Output the [X, Y] coordinate of the center of the cell containing the given text.  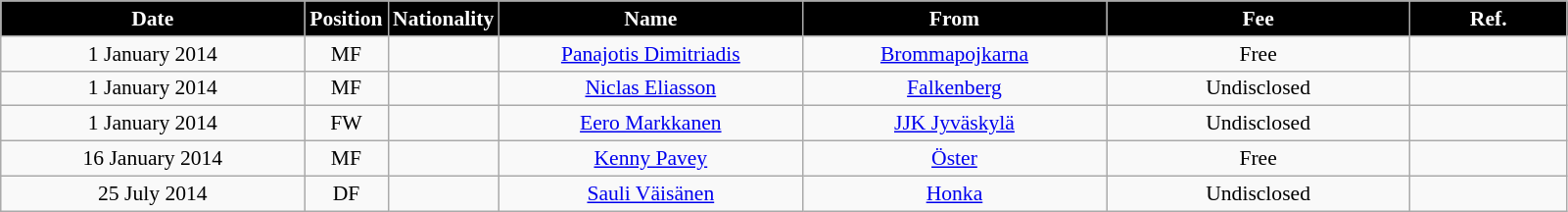
Nationality [443, 19]
DF [347, 193]
From [954, 19]
Fee [1259, 19]
Name [650, 19]
Brommapojkarna [954, 54]
16 January 2014 [153, 159]
Ref. [1489, 19]
Sauli Väisänen [650, 193]
Kenny Pavey [650, 159]
Date [153, 19]
Panajotis Dimitriadis [650, 54]
Honka [954, 193]
Falkenberg [954, 88]
Position [347, 19]
Eero Markkanen [650, 124]
25 July 2014 [153, 193]
FW [347, 124]
Niclas Eliasson [650, 88]
Öster [954, 159]
JJK Jyväskylä [954, 124]
